Return the [X, Y] coordinate for the center point of the cell that contains the specified text.  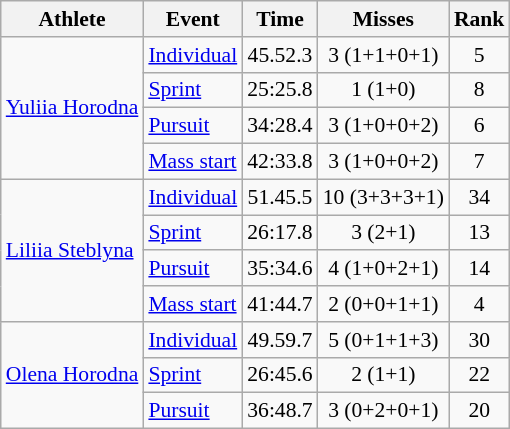
Rank [480, 19]
Athlete [72, 19]
8 [480, 90]
4 [480, 304]
1 (1+0) [384, 90]
13 [480, 233]
34 [480, 197]
Time [280, 19]
Liliia Steblyna [72, 250]
36:48.7 [280, 411]
20 [480, 411]
22 [480, 375]
Misses [384, 19]
34:28.4 [280, 126]
14 [480, 269]
51.45.5 [280, 197]
3 (2+1) [384, 233]
Yuliia Horodna [72, 108]
7 [480, 162]
4 (1+0+2+1) [384, 269]
35:34.6 [280, 269]
5 (0+1+1+3) [384, 340]
Olena Horodna [72, 376]
2 (0+0+1+1) [384, 304]
45.52.3 [280, 55]
26:17.8 [280, 233]
6 [480, 126]
2 (1+1) [384, 375]
3 (0+2+0+1) [384, 411]
26:45.6 [280, 375]
25:25.8 [280, 90]
3 (1+1+0+1) [384, 55]
49.59.7 [280, 340]
42:33.8 [280, 162]
Event [192, 19]
30 [480, 340]
5 [480, 55]
10 (3+3+3+1) [384, 197]
41:44.7 [280, 304]
